Scan for the cell matching the given text and deliver its [X, Y] coordinate at center. 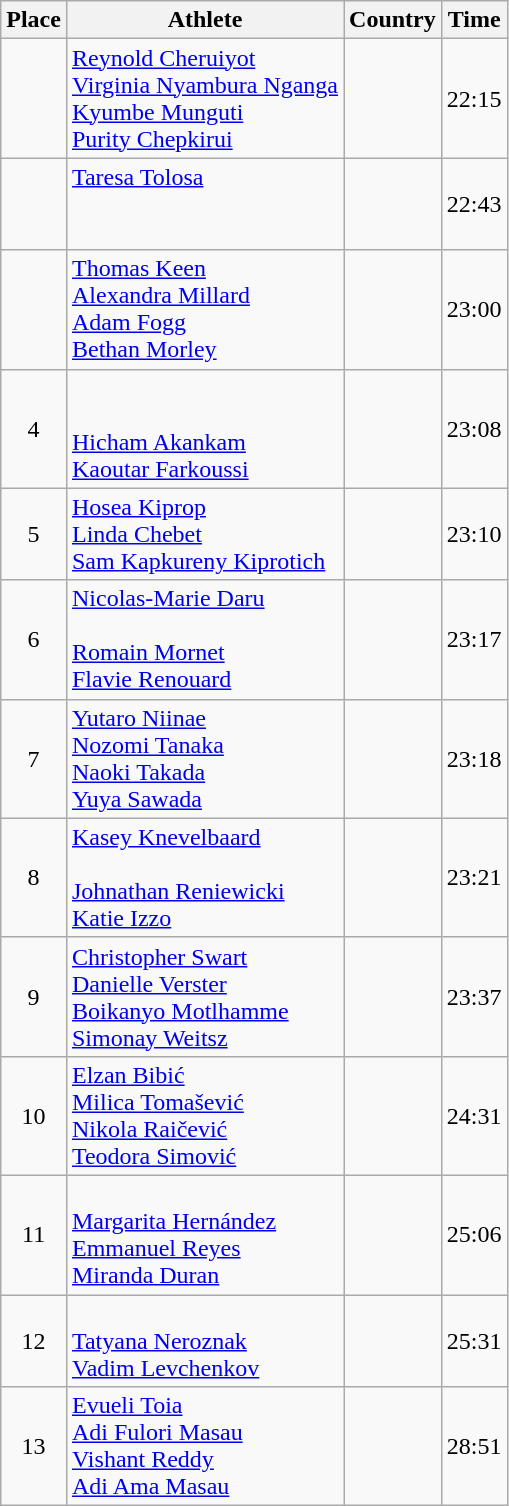
8 [34, 878]
Yutaro NiinaeNozomi TanakaNaoki TakadaYuya Sawada [204, 758]
Reynold CheruiyotVirginia Nyambura NgangaKyumbe MungutiPurity Chepkirui [204, 98]
11 [34, 1234]
7 [34, 758]
12 [34, 1340]
10 [34, 1116]
Nicolas-Marie DaruRomain MornetFlavie Renouard [204, 640]
Elzan BibićMilica TomaševićNikola RaičevićTeodora Simović [204, 1116]
24:31 [474, 1116]
Country [393, 20]
Athlete [204, 20]
23:08 [474, 428]
Christopher SwartDanielle VersterBoikanyo MotlhammeSimonay Weitsz [204, 996]
23:37 [474, 996]
22:43 [474, 204]
6 [34, 640]
25:06 [474, 1234]
23:17 [474, 640]
23:18 [474, 758]
13 [34, 1446]
Hicham AkankamKaoutar Farkoussi [204, 428]
23:10 [474, 534]
23:00 [474, 310]
Time [474, 20]
Thomas KeenAlexandra MillardAdam FoggBethan Morley [204, 310]
22:15 [474, 98]
23:21 [474, 878]
28:51 [474, 1446]
4 [34, 428]
25:31 [474, 1340]
Taresa Tolosa [204, 204]
Tatyana NeroznakVadim Levchenkov [204, 1340]
Evueli ToiaAdi Fulori MasauVishant ReddyAdi Ama Masau [204, 1446]
Place [34, 20]
Margarita HernándezEmmanuel ReyesMiranda Duran [204, 1234]
9 [34, 996]
Hosea KipropLinda ChebetSam Kapkureny Kiprotich [204, 534]
5 [34, 534]
Kasey KnevelbaardJohnathan ReniewickiKatie Izzo [204, 878]
